Pinpoint the cell where the given text exists, returning its (x, y) midpoint coordinate. 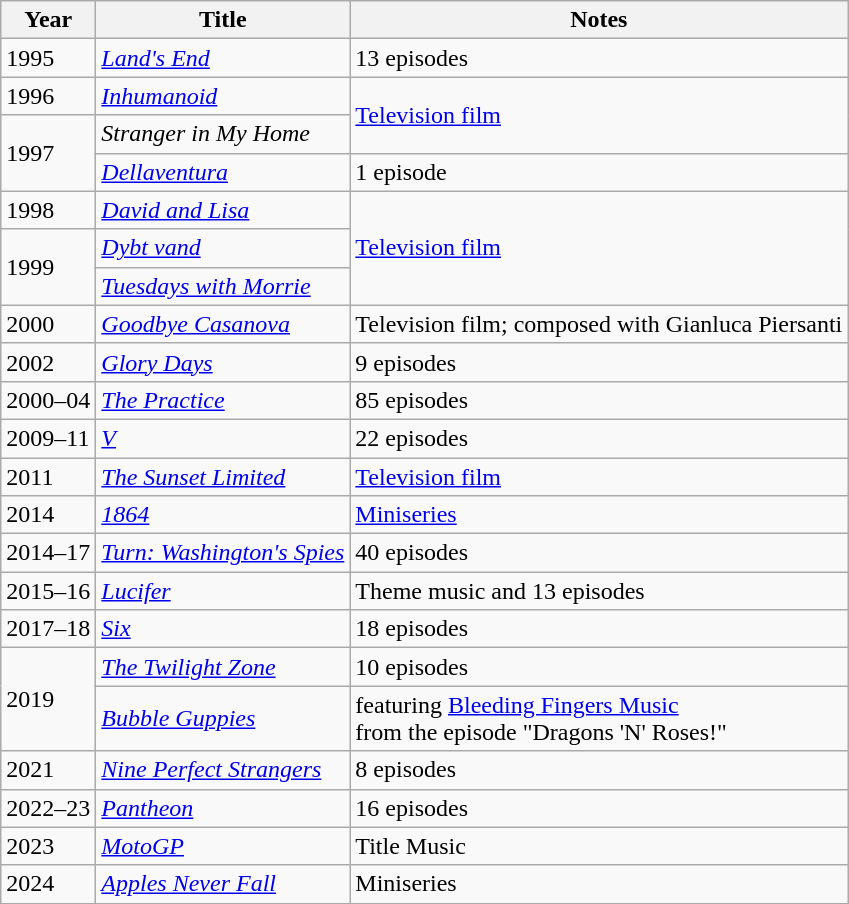
Land's End (223, 58)
Lucifer (223, 591)
2024 (48, 884)
Goodbye Casanova (223, 324)
2000–04 (48, 400)
Year (48, 20)
Tuesdays with Morrie (223, 286)
Nine Perfect Strangers (223, 770)
2011 (48, 477)
featuring Bleeding Fingers Musicfrom the episode "Dragons 'N' Roses!" (599, 718)
1997 (48, 153)
Title Music (599, 846)
18 episodes (599, 629)
Dellaventura (223, 172)
22 episodes (599, 438)
Stranger in My Home (223, 134)
16 episodes (599, 808)
2023 (48, 846)
Six (223, 629)
Title (223, 20)
Inhumanoid (223, 96)
The Sunset Limited (223, 477)
Notes (599, 20)
40 episodes (599, 553)
V (223, 438)
2014 (48, 515)
2015–16 (48, 591)
1998 (48, 210)
Glory Days (223, 362)
2002 (48, 362)
David and Lisa (223, 210)
2017–18 (48, 629)
10 episodes (599, 667)
13 episodes (599, 58)
Television film; composed with Gianluca Piersanti (599, 324)
Apples Never Fall (223, 884)
2021 (48, 770)
9 episodes (599, 362)
2009–11 (48, 438)
1999 (48, 267)
2000 (48, 324)
1 episode (599, 172)
85 episodes (599, 400)
MotoGP (223, 846)
1864 (223, 515)
2022–23 (48, 808)
Bubble Guppies (223, 718)
8 episodes (599, 770)
Theme music and 13 episodes (599, 591)
The Twilight Zone (223, 667)
Turn: Washington's Spies (223, 553)
Dybt vand (223, 248)
The Practice (223, 400)
2014–17 (48, 553)
1995 (48, 58)
1996 (48, 96)
Pantheon (223, 808)
2019 (48, 700)
